Return the (x, y) coordinate for the center point of the cell that contains the specified text.  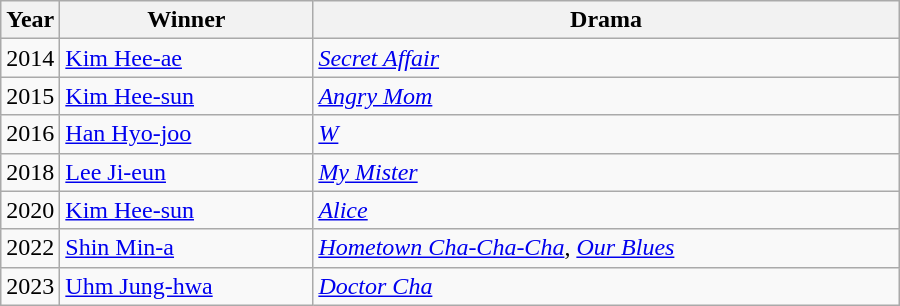
My Mister (606, 172)
2018 (30, 172)
2023 (30, 286)
2015 (30, 96)
Han Hyo-joo (186, 134)
2022 (30, 248)
Kim Hee-ae (186, 58)
Winner (186, 20)
2014 (30, 58)
2016 (30, 134)
Uhm Jung-hwa (186, 286)
Hometown Cha-Cha-Cha, Our Blues (606, 248)
W (606, 134)
Doctor Cha (606, 286)
Lee Ji-eun (186, 172)
Secret Affair (606, 58)
Year (30, 20)
Angry Mom (606, 96)
Alice (606, 210)
Drama (606, 20)
2020 (30, 210)
Shin Min-a (186, 248)
